Capture the cell that displays the provided text and extract its (x, y) central coordinate. 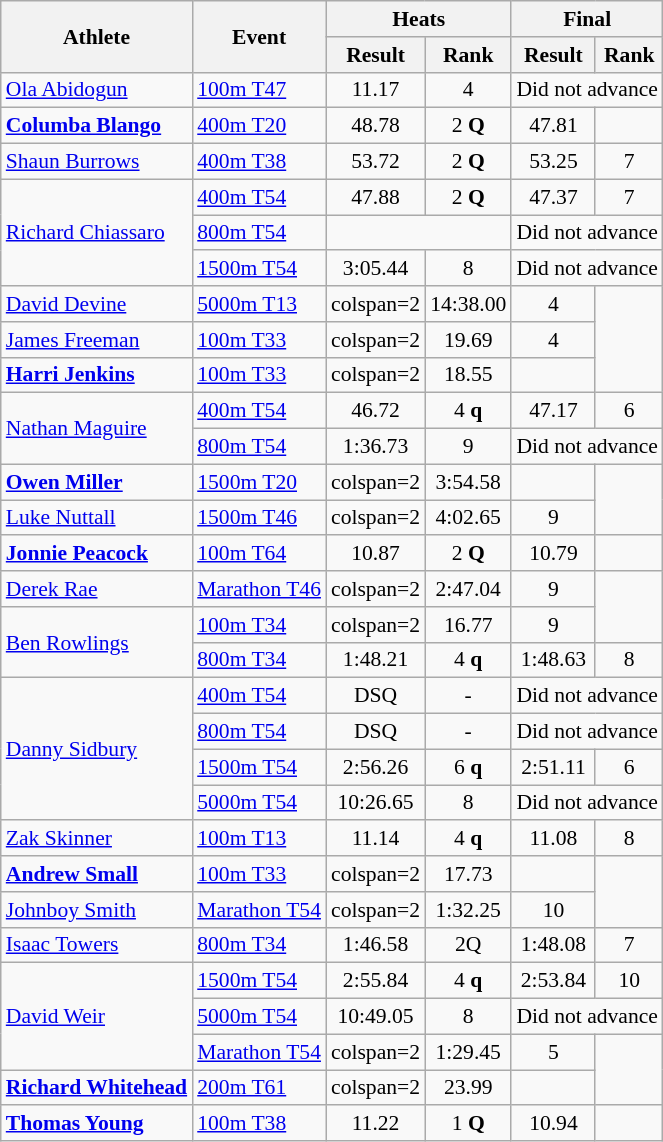
Marathon T46 (259, 589)
Andrew Small (96, 874)
Ben Rowlings (96, 642)
Nathan Maguire (96, 428)
1 Q (468, 1124)
Danny Sidbury (96, 749)
23.99 (468, 1088)
11.22 (376, 1124)
Columba Blango (96, 126)
3:54.58 (468, 482)
100m T13 (259, 839)
47.88 (376, 197)
Heats (418, 19)
200m T61 (259, 1088)
Final (587, 19)
Harri Jenkins (96, 375)
1:46.58 (376, 945)
100m T34 (259, 625)
Derek Rae (96, 589)
4:02.65 (468, 518)
Jonnie Peacock (96, 554)
11.08 (553, 839)
53.25 (553, 162)
100m T64 (259, 554)
Richard Whitehead (96, 1088)
47.17 (553, 411)
Johnboy Smith (96, 910)
400m T38 (259, 162)
Thomas Young (96, 1124)
100m T38 (259, 1124)
5000m T13 (259, 304)
Luke Nuttall (96, 518)
2:56.26 (376, 767)
Richard Chiassaro (96, 232)
1:29.45 (468, 1052)
10:26.65 (376, 803)
Athlete (96, 36)
Owen Miller (96, 482)
10.79 (553, 554)
1:48.63 (553, 660)
2:51.11 (553, 767)
2:47.04 (468, 589)
46.72 (376, 411)
11.14 (376, 839)
1500m T20 (259, 482)
53.72 (376, 162)
16.77 (468, 625)
47.81 (553, 126)
5 (553, 1052)
100m T47 (259, 90)
1:48.08 (553, 945)
19.69 (468, 340)
James Freeman (96, 340)
Zak Skinner (96, 839)
Event (259, 36)
18.55 (468, 375)
David Weir (96, 1016)
10.94 (553, 1124)
Shaun Burrows (96, 162)
2Q (468, 945)
14:38.00 (468, 304)
2:55.84 (376, 981)
400m T20 (259, 126)
2:53.84 (553, 981)
1:36.73 (376, 447)
1:32.25 (468, 910)
David Devine (96, 304)
Isaac Towers (96, 945)
47.37 (553, 197)
10.87 (376, 554)
1500m T46 (259, 518)
3:05.44 (376, 269)
10:49.05 (376, 1017)
6 q (468, 767)
48.78 (376, 126)
Ola Abidogun (96, 90)
1:48.21 (376, 660)
17.73 (468, 874)
11.17 (376, 90)
